Return the [X, Y] coordinate for the center point of the cell that contains the specified text.  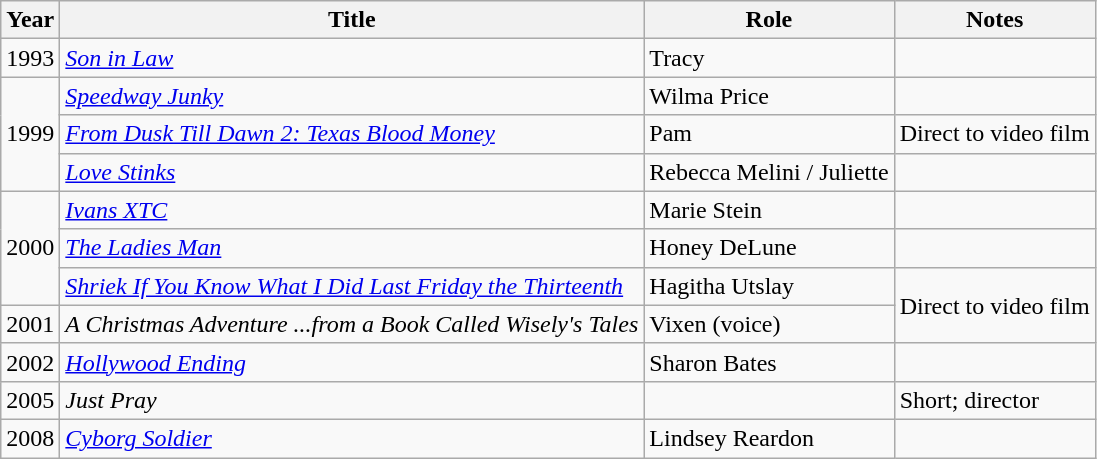
Short; director [994, 400]
Cyborg Soldier [352, 438]
Notes [994, 20]
Vixen (voice) [769, 324]
2008 [30, 438]
Sharon Bates [769, 362]
Love Stinks [352, 172]
Hollywood Ending [352, 362]
Hagitha Utslay [769, 286]
2001 [30, 324]
Pam [769, 134]
The Ladies Man [352, 248]
2000 [30, 248]
Year [30, 20]
Marie Stein [769, 210]
2002 [30, 362]
Just Pray [352, 400]
Shriek If You Know What I Did Last Friday the Thirteenth [352, 286]
1999 [30, 134]
2005 [30, 400]
Speedway Junky [352, 96]
Wilma Price [769, 96]
Role [769, 20]
From Dusk Till Dawn 2: Texas Blood Money [352, 134]
Ivans XTC [352, 210]
Tracy [769, 58]
Honey DeLune [769, 248]
Rebecca Melini / Juliette [769, 172]
Son in Law [352, 58]
Title [352, 20]
A Christmas Adventure ...from a Book Called Wisely's Tales [352, 324]
Lindsey Reardon [769, 438]
1993 [30, 58]
